Return the (X, Y) coordinate for the center point of the cell that contains the specified text.  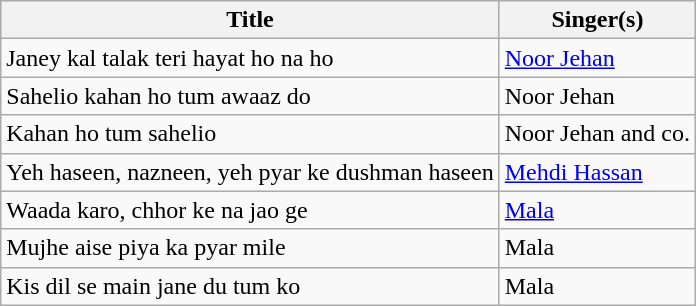
Waada karo, chhor ke na jao ge (250, 210)
Kahan ho tum sahelio (250, 134)
Title (250, 20)
Mujhe aise piya ka pyar mile (250, 248)
Janey kal talak teri hayat ho na ho (250, 58)
Noor Jehan and co. (597, 134)
Kis dil se main jane du tum ko (250, 286)
Singer(s) (597, 20)
Mehdi Hassan (597, 172)
Sahelio kahan ho tum awaaz do (250, 96)
Yeh haseen, nazneen, yeh pyar ke dushman haseen (250, 172)
